Return [x, y] of the center of cell containing provided text 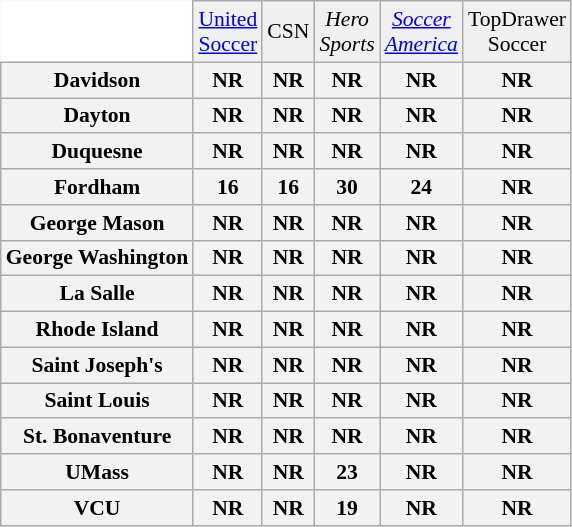
24 [422, 187]
UnitedSoccer [228, 32]
Dayton [98, 116]
UMass [98, 472]
La Salle [98, 294]
George Mason [98, 223]
Saint Louis [98, 401]
Saint Joseph's [98, 365]
19 [346, 508]
Davidson [98, 80]
St. Bonaventure [98, 437]
30 [346, 187]
Duquesne [98, 152]
HeroSports [346, 32]
Fordham [98, 187]
CSN [288, 32]
Rhode Island [98, 330]
George Washington [98, 258]
SoccerAmerica [422, 32]
VCU [98, 508]
TopDrawerSoccer [517, 32]
23 [346, 472]
